Identify which cell holds the provided text, then report its (x, y) central coordinate. 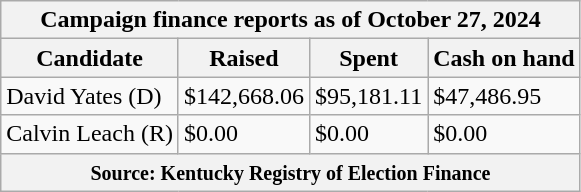
$47,486.95 (504, 96)
Raised (244, 58)
David Yates (D) (90, 96)
Source: Kentucky Registry of Election Finance (290, 172)
$142,668.06 (244, 96)
Campaign finance reports as of October 27, 2024 (290, 20)
Spent (368, 58)
$95,181.11 (368, 96)
Candidate (90, 58)
Calvin Leach (R) (90, 134)
Cash on hand (504, 58)
